Provide the [X, Y] coordinate of the cell's center where the given text is located.  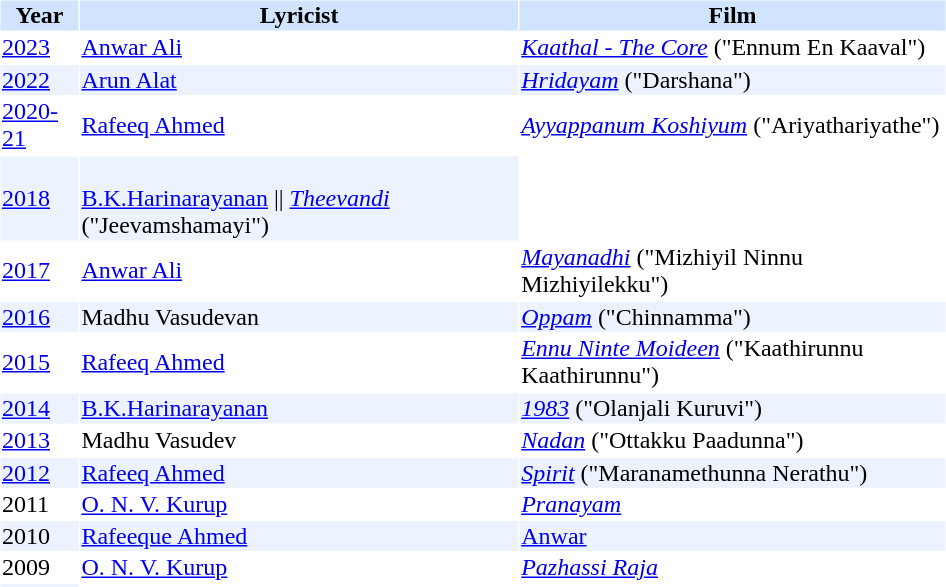
2015 [39, 362]
Oppam ("Chinnamma") [733, 317]
2010 [39, 536]
1983 ("Olanjali Kuruvi") [733, 409]
Year [39, 15]
B.K.Harinarayanan || Theevandi ("Jeevamshamayi") [299, 198]
Hridayam ("Darshana") [733, 80]
2014 [39, 409]
2011 [39, 505]
2022 [39, 80]
2009 [39, 567]
Pranayam [733, 505]
Nadan ("Ottakku Paadunna") [733, 440]
Ayyappanum Koshiyum ("Ariyathariyathe") [733, 124]
Lyricist [299, 15]
Spirit ("Maranamethunna Nerathu") [733, 473]
B.K.Harinarayanan [299, 409]
Ennu Ninte Moideen ("Kaathirunnu Kaathirunnu") [733, 362]
2017 [39, 270]
2020-21 [39, 124]
Mayanadhi ("Mizhiyil Ninnu Mizhiyilekku") [733, 270]
2013 [39, 440]
Pazhassi Raja [733, 567]
Rafeeque Ahmed [299, 536]
Madhu Vasudevan [299, 317]
Anwar [733, 536]
Kaathal - The Core ("Ennum En Kaaval") [733, 47]
2018 [39, 198]
Madhu Vasudev [299, 440]
Film [733, 15]
2016 [39, 317]
2023 [39, 47]
2012 [39, 473]
Arun Alat [299, 80]
